Find where the given text appears and provide that cell's center as (X, Y) coordinate. 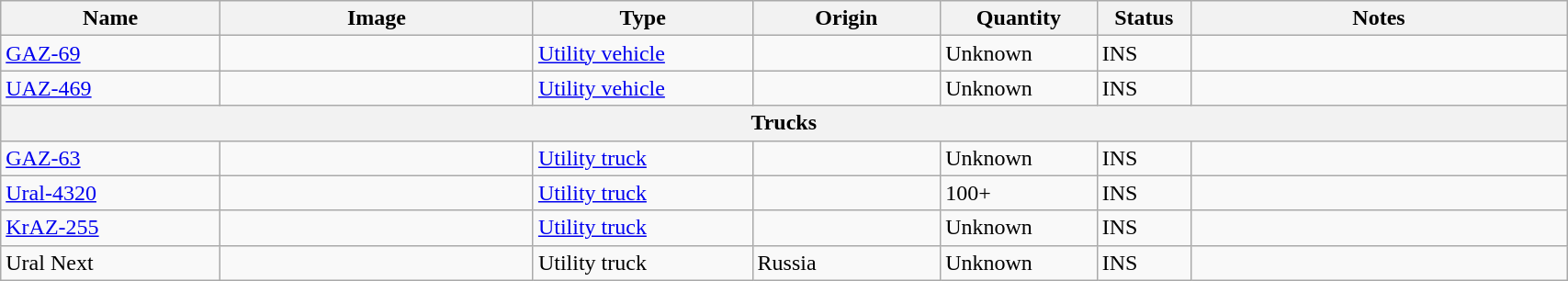
UAZ-469 (110, 88)
Russia (847, 263)
Notes (1378, 18)
KrAZ-255 (110, 228)
Name (110, 18)
Status (1144, 18)
Type (643, 18)
Ural-4320 (110, 193)
GAZ-69 (110, 53)
Origin (847, 18)
Trucks (784, 123)
GAZ-63 (110, 158)
100+ (1019, 193)
Ural Next (110, 263)
Quantity (1019, 18)
Image (377, 18)
